Find where the given text appears and provide that cell's center as (x, y) coordinate. 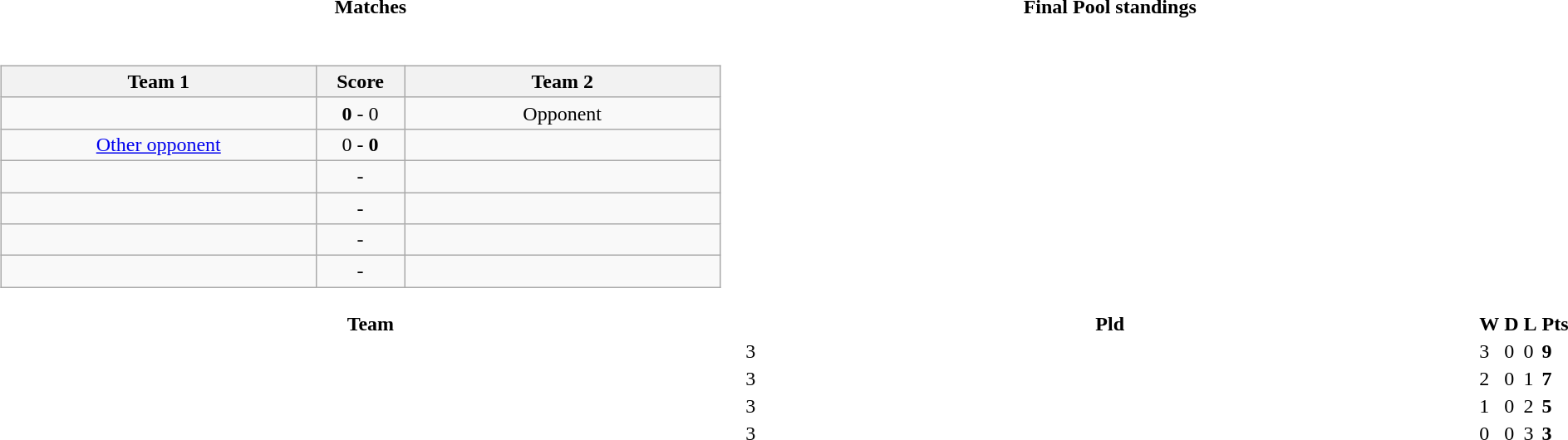
Other opponent (158, 144)
Team 2 (563, 81)
Opponent (563, 113)
Score (361, 81)
W (1489, 324)
Pld (1110, 324)
D (1511, 324)
L (1531, 324)
Team 1 (158, 81)
